Find where the given text appears and provide that cell's center as [x, y] coordinate. 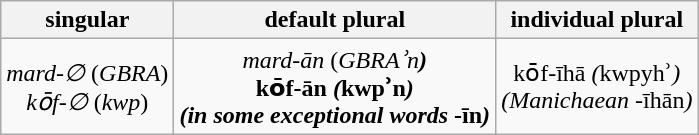
individual plural [597, 20]
default plural [335, 20]
singular [88, 20]
mard-ān (GBRAʾn)kо̄f-ān (kwpʾn)(in some exceptional words -īn) [335, 86]
mard-∅ (GBRA)kо̄f-∅ (kwp) [88, 86]
kо̄f-īhā (kwpyhʾ)(Manichaean -īhān) [597, 86]
